Scan for the cell matching the given text and deliver its (X, Y) coordinate at center. 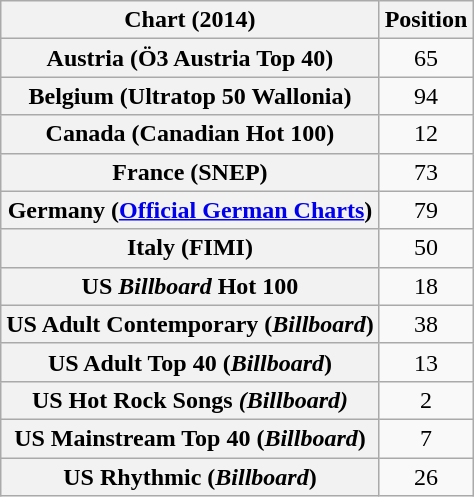
38 (426, 324)
France (SNEP) (190, 172)
US Hot Rock Songs (Billboard) (190, 400)
94 (426, 96)
Germany (Official German Charts) (190, 210)
Austria (Ö3 Austria Top 40) (190, 58)
12 (426, 134)
2 (426, 400)
Belgium (Ultratop 50 Wallonia) (190, 96)
US Adult Contemporary (Billboard) (190, 324)
US Billboard Hot 100 (190, 286)
US Mainstream Top 40 (Billboard) (190, 438)
13 (426, 362)
73 (426, 172)
Italy (FIMI) (190, 248)
Chart (2014) (190, 20)
18 (426, 286)
US Adult Top 40 (Billboard) (190, 362)
65 (426, 58)
26 (426, 477)
Canada (Canadian Hot 100) (190, 134)
50 (426, 248)
Position (426, 20)
US Rhythmic (Billboard) (190, 477)
79 (426, 210)
7 (426, 438)
